Extract the [X, Y] coordinate from the center of the cell holding the provided text.  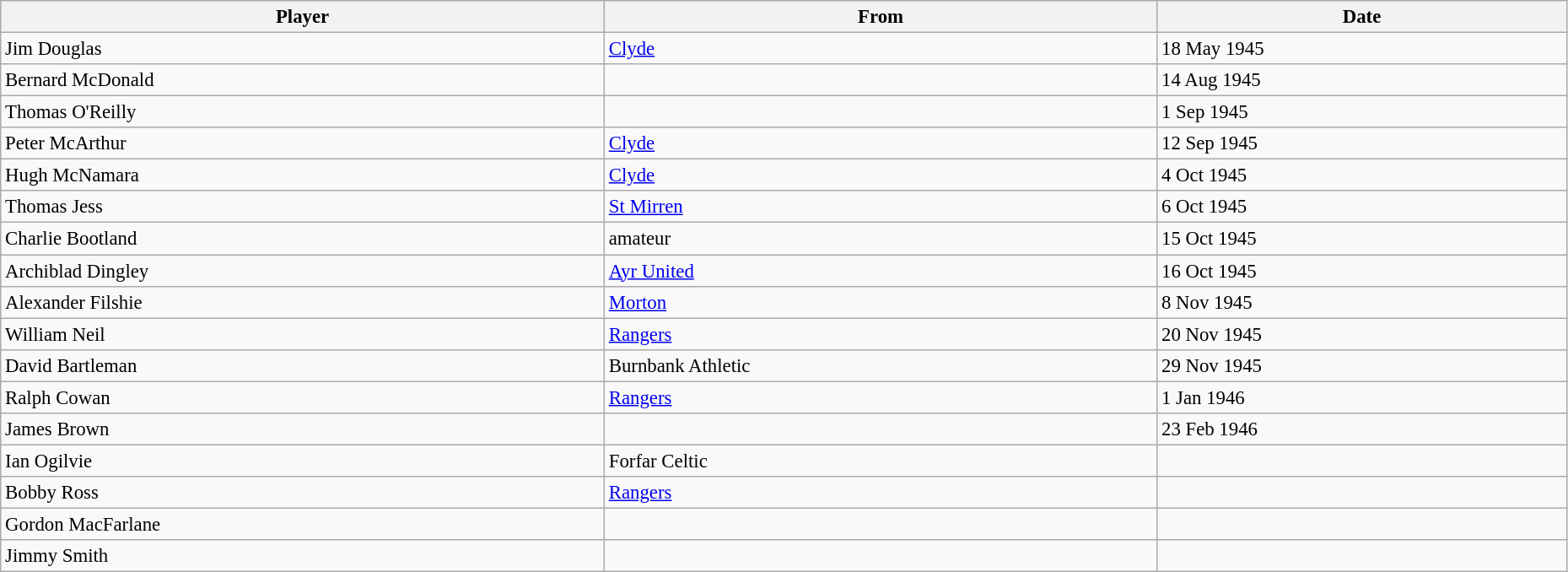
William Neil [303, 334]
1 Sep 1945 [1362, 112]
Morton [881, 302]
Ian Ogilvie [303, 461]
12 Sep 1945 [1362, 143]
Burnbank Athletic [881, 365]
23 Feb 1946 [1362, 429]
Hugh McNamara [303, 175]
Alexander Filshie [303, 302]
From [881, 17]
Jimmy Smith [303, 556]
20 Nov 1945 [1362, 334]
Bernard McDonald [303, 80]
Jim Douglas [303, 49]
David Bartleman [303, 365]
1 Jan 1946 [1362, 397]
James Brown [303, 429]
29 Nov 1945 [1362, 365]
amateur [881, 239]
Thomas O'Reilly [303, 112]
Bobby Ross [303, 493]
14 Aug 1945 [1362, 80]
4 Oct 1945 [1362, 175]
Gordon MacFarlane [303, 524]
Peter McArthur [303, 143]
18 May 1945 [1362, 49]
Thomas Jess [303, 207]
8 Nov 1945 [1362, 302]
6 Oct 1945 [1362, 207]
16 Oct 1945 [1362, 271]
St Mirren [881, 207]
Ralph Cowan [303, 397]
15 Oct 1945 [1362, 239]
Archiblad Dingley [303, 271]
Forfar Celtic [881, 461]
Player [303, 17]
Ayr United [881, 271]
Charlie Bootland [303, 239]
Date [1362, 17]
